For the text-containing cell, return its midpoint in [X, Y] coordinate format. 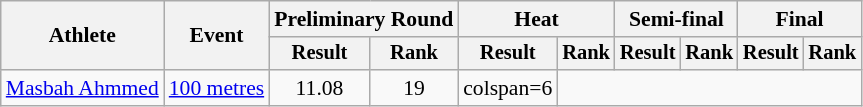
colspan=6 [508, 88]
100 metres [216, 88]
Preliminary Round [364, 19]
Masbah Ahmmed [82, 88]
19 [414, 88]
Heat [536, 19]
Semi-final [676, 19]
11.08 [320, 88]
Event [216, 36]
Final [800, 19]
Athlete [82, 36]
